Determine the [x, y] coordinate at the center of the cell enclosing the given text.  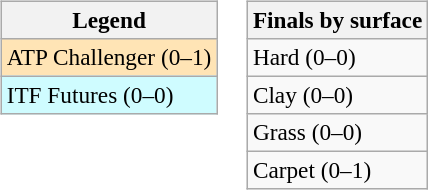
Legend [108, 20]
ATP Challenger (0–1) [108, 57]
Grass (0–0) [337, 133]
Finals by surface [337, 20]
Carpet (0–1) [337, 171]
ITF Futures (0–0) [108, 95]
Hard (0–0) [337, 57]
Clay (0–0) [337, 95]
